Capture the cell that displays the provided text and extract its [x, y] central coordinate. 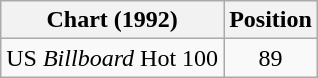
89 [271, 58]
US Billboard Hot 100 [112, 58]
Position [271, 20]
Chart (1992) [112, 20]
